Output the [X, Y] coordinate of the center of the cell containing the given text.  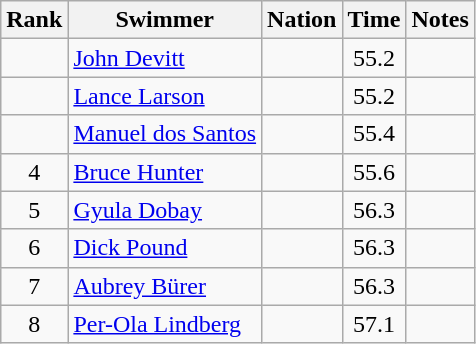
7 [34, 286]
Swimmer [165, 20]
Aubrey Bürer [165, 286]
Bruce Hunter [165, 172]
8 [34, 324]
57.1 [374, 324]
Gyula Dobay [165, 210]
Nation [302, 20]
4 [34, 172]
55.6 [374, 172]
Manuel dos Santos [165, 134]
Notes [440, 20]
Per-Ola Lindberg [165, 324]
Dick Pound [165, 248]
6 [34, 248]
55.4 [374, 134]
Rank [34, 20]
John Devitt [165, 58]
Lance Larson [165, 96]
Time [374, 20]
5 [34, 210]
